Capture the cell that displays the provided text and extract its (x, y) central coordinate. 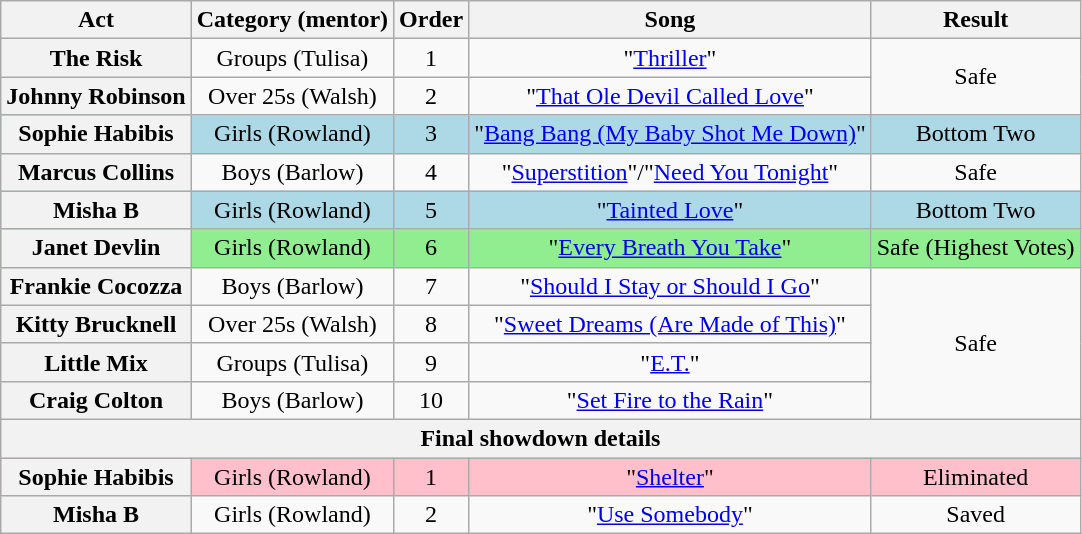
"Superstition"/"Need You Tonight" (670, 172)
Kitty Brucknell (96, 324)
3 (432, 134)
5 (432, 210)
"Every Breath You Take" (670, 248)
Saved (976, 515)
Janet Devlin (96, 248)
Final showdown details (540, 438)
"That Ole Devil Called Love" (670, 96)
Category (mentor) (292, 20)
"E.T." (670, 362)
Marcus Collins (96, 172)
The Risk (96, 58)
6 (432, 248)
7 (432, 286)
"Should I Stay or Should I Go" (670, 286)
Song (670, 20)
"Sweet Dreams (Are Made of This)" (670, 324)
Act (96, 20)
"Shelter" (670, 477)
Result (976, 20)
4 (432, 172)
"Set Fire to the Rain" (670, 400)
Frankie Cocozza (96, 286)
"Tainted Love" (670, 210)
9 (432, 362)
Little Mix (96, 362)
Craig Colton (96, 400)
Safe (Highest Votes) (976, 248)
Johnny Robinson (96, 96)
"Bang Bang (My Baby Shot Me Down)" (670, 134)
10 (432, 400)
Order (432, 20)
Eliminated (976, 477)
8 (432, 324)
"Use Somebody" (670, 515)
"Thriller" (670, 58)
